Pinpoint the cell where the given text exists, returning its [X, Y] midpoint coordinate. 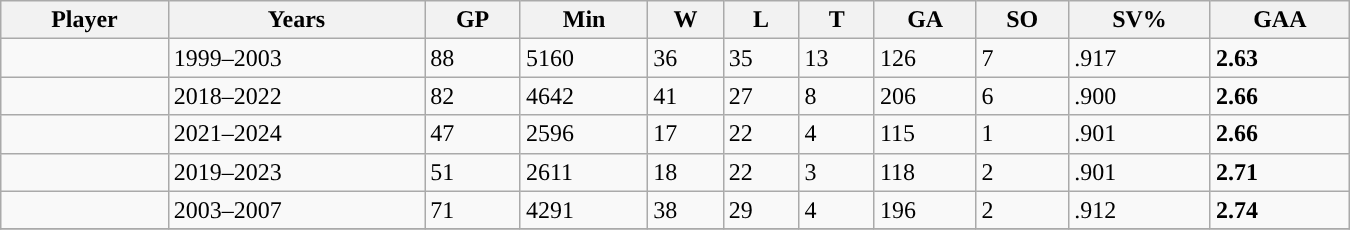
SO [1022, 20]
13 [837, 58]
29 [761, 210]
82 [473, 96]
2.74 [1280, 210]
35 [761, 58]
SV% [1140, 20]
18 [686, 172]
118 [924, 172]
T [837, 20]
2.63 [1280, 58]
27 [761, 96]
17 [686, 134]
126 [924, 58]
W [686, 20]
GA [924, 20]
4642 [584, 96]
L [761, 20]
196 [924, 210]
2611 [584, 172]
4291 [584, 210]
.900 [1140, 96]
8 [837, 96]
88 [473, 58]
2003–2007 [296, 210]
GP [473, 20]
206 [924, 96]
51 [473, 172]
2.71 [1280, 172]
36 [686, 58]
.912 [1140, 210]
47 [473, 134]
Min [584, 20]
71 [473, 210]
38 [686, 210]
Years [296, 20]
GAA [1280, 20]
41 [686, 96]
115 [924, 134]
1999–2003 [296, 58]
2021–2024 [296, 134]
3 [837, 172]
7 [1022, 58]
2018–2022 [296, 96]
1 [1022, 134]
.917 [1140, 58]
2019–2023 [296, 172]
5160 [584, 58]
6 [1022, 96]
2596 [584, 134]
Player [84, 20]
